Return [X, Y] of the center of cell containing provided text 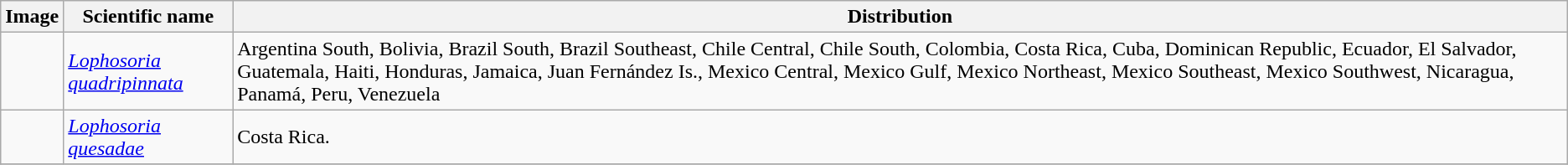
Lophosoria quesadae [148, 137]
Scientific name [148, 17]
Distribution [900, 17]
Lophosoria quadripinnata [148, 71]
Costa Rica. [900, 137]
Image [32, 17]
